Pinpoint the cell where the given text exists, returning its [X, Y] midpoint coordinate. 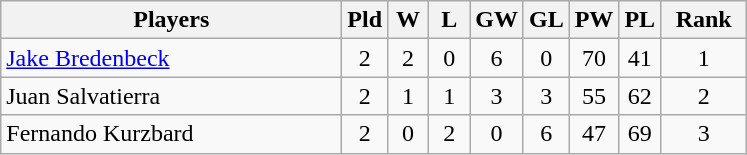
Pld [365, 20]
L [450, 20]
PW [594, 20]
Players [172, 20]
GL [546, 20]
47 [594, 134]
69 [640, 134]
70 [594, 58]
W [408, 20]
55 [594, 96]
Jake Bredenbeck [172, 58]
41 [640, 58]
Juan Salvatierra [172, 96]
PL [640, 20]
Fernando Kurzbard [172, 134]
62 [640, 96]
Rank [704, 20]
GW [497, 20]
